Return [X, Y] of the center of cell containing provided text 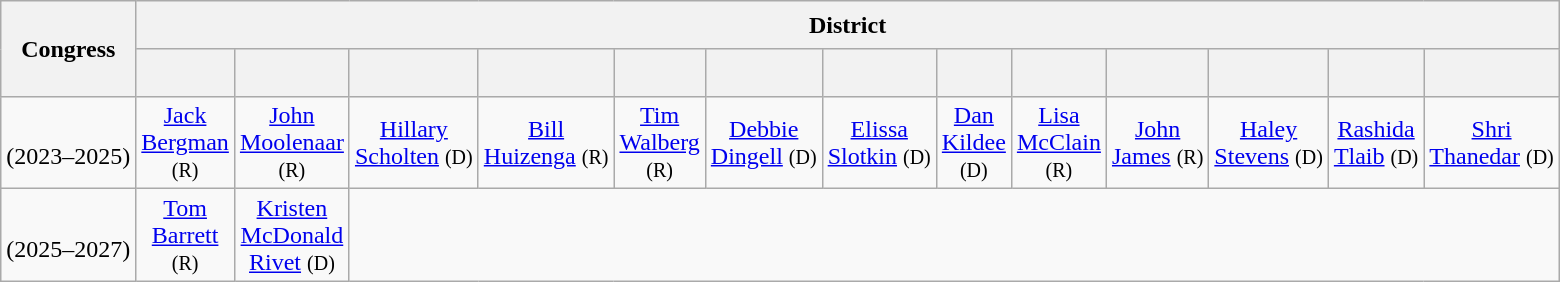
DebbieDingell (D) [764, 143]
TomBarrett(R) [186, 235]
JackBergman(R) [186, 143]
HillaryScholten (D) [414, 143]
TimWalberg(R) [660, 143]
KristenMcDonaldRivet (D) [292, 235]
RashidaTlaib (D) [1376, 143]
JohnJames (R) [1157, 143]
(2023–2025) [68, 143]
ElissaSlotkin (D) [879, 143]
(2025–2027) [68, 235]
BillHuizenga (R) [546, 143]
ShriThanedar (D) [1492, 143]
LisaMcClain(R) [1058, 143]
District [848, 25]
DanKildee(D) [974, 143]
JohnMoolenaar(R) [292, 143]
Cong­ress [68, 49]
HaleyStevens (D) [1269, 143]
